Determine the (X, Y) coordinate at the center of the cell enclosing the given text.  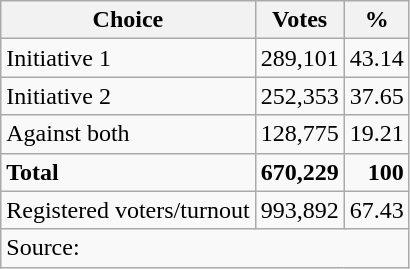
67.43 (376, 210)
Total (128, 172)
993,892 (300, 210)
37.65 (376, 96)
289,101 (300, 58)
% (376, 20)
Source: (205, 248)
128,775 (300, 134)
Initiative 2 (128, 96)
100 (376, 172)
Choice (128, 20)
Initiative 1 (128, 58)
Against both (128, 134)
252,353 (300, 96)
670,229 (300, 172)
43.14 (376, 58)
Registered voters/turnout (128, 210)
Votes (300, 20)
19.21 (376, 134)
